Scan for the cell matching the given text and deliver its [X, Y] coordinate at center. 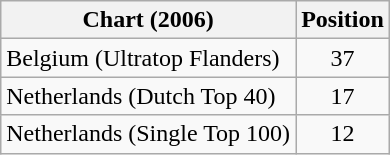
Netherlands (Single Top 100) [148, 134]
37 [343, 58]
Netherlands (Dutch Top 40) [148, 96]
Position [343, 20]
17 [343, 96]
12 [343, 134]
Chart (2006) [148, 20]
Belgium (Ultratop Flanders) [148, 58]
